Return the [X, Y] coordinate for the center point of the cell that contains the specified text.  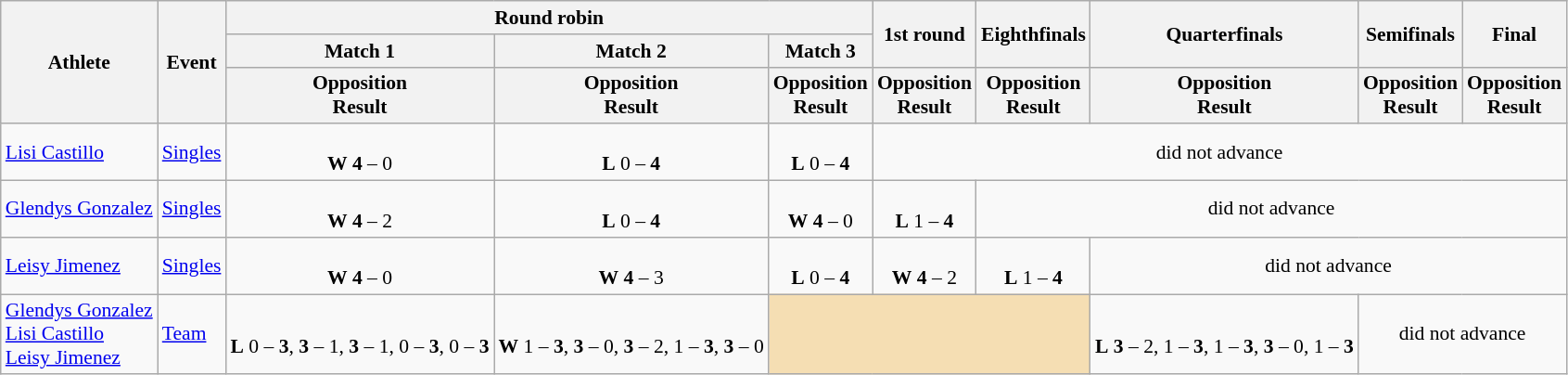
Team [192, 334]
Glendys GonzalezLisi CastilloLeisy Jimenez [80, 334]
L 3 – 2, 1 – 3, 1 – 3, 3 – 0, 1 – 3 [1224, 334]
Eighthfinals [1033, 33]
Athlete [80, 62]
Match 2 [631, 51]
Match 1 [360, 51]
W 4 – 3 [631, 265]
W 1 – 3, 3 – 0, 3 – 2, 1 – 3, 3 – 0 [631, 334]
Match 3 [821, 51]
Lisi Castillo [80, 152]
Final [1514, 33]
Semifinals [1410, 33]
Event [192, 62]
Quarterfinals [1224, 33]
Glendys Gonzalez [80, 210]
Leisy Jimenez [80, 265]
L 0 – 3, 3 – 1, 3 – 1, 0 – 3, 0 – 3 [360, 334]
Round robin [549, 18]
1st round [924, 33]
